Detect which cell encompasses the target text, then output its [X, Y] center coordinate. 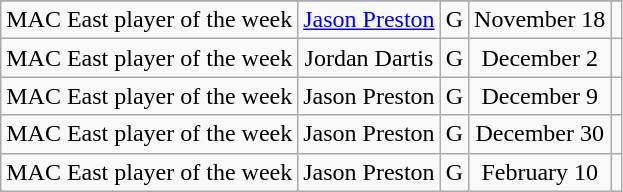
Jordan Dartis [369, 58]
February 10 [540, 172]
November 18 [540, 20]
December 2 [540, 58]
December 9 [540, 96]
December 30 [540, 134]
